Return (x, y) of the center of cell containing provided text 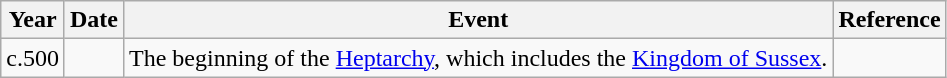
c.500 (33, 58)
Reference (890, 20)
Date (94, 20)
Year (33, 20)
Event (478, 20)
The beginning of the Heptarchy, which includes the Kingdom of Sussex. (478, 58)
